Provide the (x, y) coordinate of the cell's center where the given text is located.  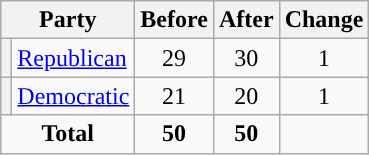
After (246, 20)
21 (174, 96)
Before (174, 20)
Democratic (74, 96)
Republican (74, 58)
Total (68, 134)
Change (324, 20)
30 (246, 58)
20 (246, 96)
Party (68, 20)
29 (174, 58)
